Pinpoint the cell where the given text exists, returning its [x, y] midpoint coordinate. 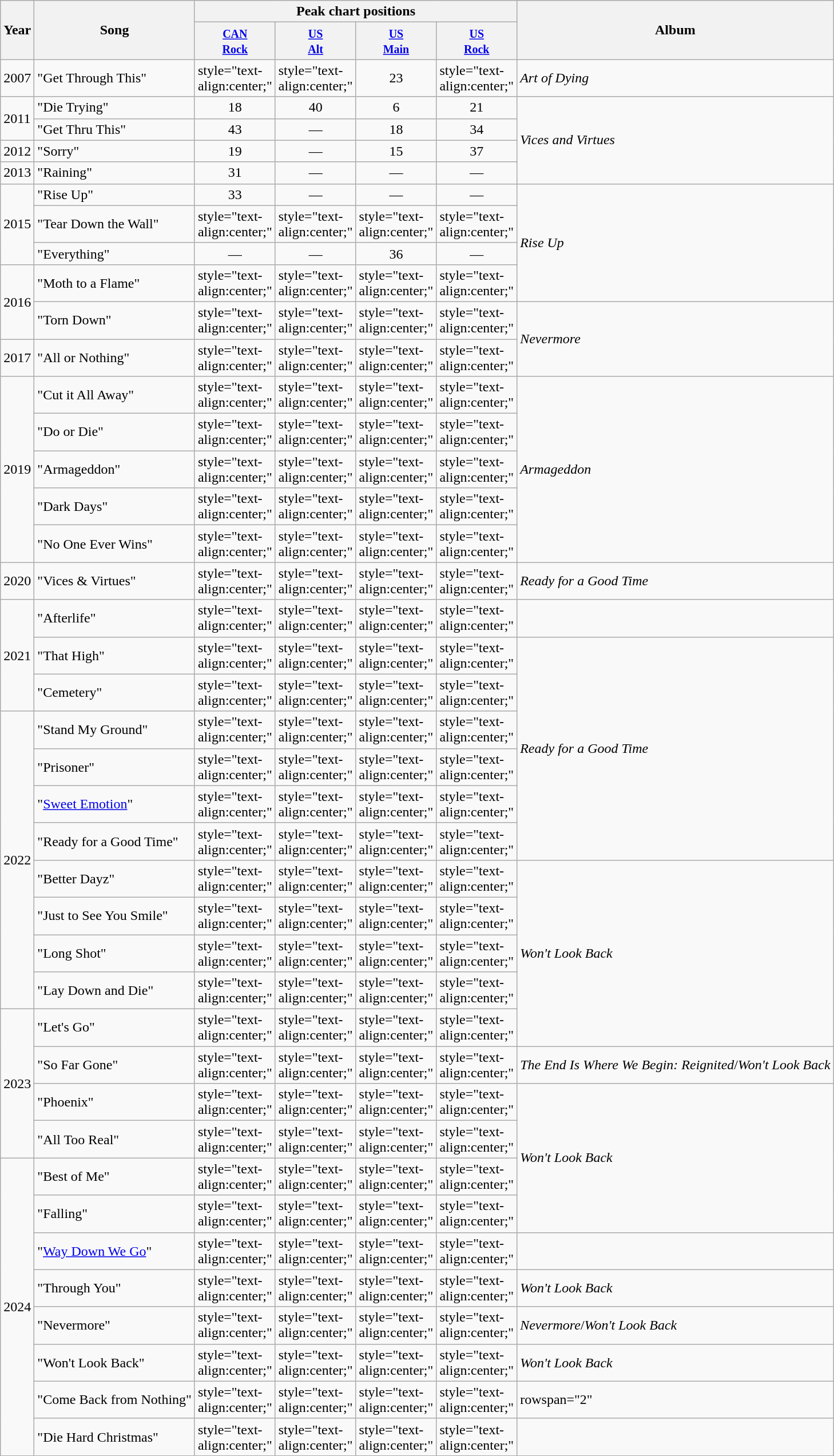
"Long Shot" [114, 953]
"Best of Me" [114, 1176]
"Cut it All Away" [114, 395]
2021 [17, 656]
"Get Thru This" [114, 129]
USMain [396, 41]
43 [235, 129]
"Vices & Virtues" [114, 581]
23 [396, 78]
"Better Dayz" [114, 879]
The End Is Where We Begin: Reignited/Won't Look Back [675, 1065]
33 [235, 195]
Vices and Virtues [675, 140]
"Sweet Emotion" [114, 804]
"Dark Days" [114, 507]
2023 [17, 1084]
"Phoenix" [114, 1102]
"Nevermore" [114, 1325]
Nevermore [675, 339]
2019 [17, 469]
2022 [17, 860]
rowspan="2" [675, 1399]
2017 [17, 357]
Peak chart positions [356, 11]
"That High" [114, 656]
19 [235, 151]
"Get Through This" [114, 78]
"Tear Down the Wall" [114, 224]
34 [477, 129]
"All or Nothing" [114, 357]
"No One Ever Wins" [114, 543]
"Stand My Ground" [114, 730]
"Lay Down and Die" [114, 991]
Art of Dying [675, 78]
"Just to See You Smile" [114, 915]
Rise Up [675, 243]
2024 [17, 1307]
CANRock [235, 41]
"Prisoner" [114, 767]
Song [114, 30]
2012 [17, 151]
"So Far Gone" [114, 1065]
2011 [17, 118]
2015 [17, 224]
40 [316, 108]
"Torn Down" [114, 320]
"Armageddon" [114, 469]
"All Too Real" [114, 1140]
2016 [17, 301]
Armageddon [675, 469]
37 [477, 151]
Nevermore/Won't Look Back [675, 1325]
"Die Trying" [114, 108]
2020 [17, 581]
USRock [477, 41]
2013 [17, 173]
"Sorry" [114, 151]
36 [396, 253]
2007 [17, 78]
"Do or Die" [114, 433]
"Everything" [114, 253]
"Ready for a Good Time" [114, 841]
"Won't Look Back" [114, 1363]
"Moth to a Flame" [114, 283]
Album [675, 30]
"Come Back from Nothing" [114, 1399]
"Rise Up" [114, 195]
21 [477, 108]
"Raining" [114, 173]
"Way Down We Go" [114, 1251]
USAlt [316, 41]
31 [235, 173]
15 [396, 151]
"Through You" [114, 1288]
6 [396, 108]
Year [17, 30]
"Falling" [114, 1214]
"Afterlife" [114, 618]
"Die Hard Christmas" [114, 1437]
"Cemetery" [114, 692]
"Let's Go" [114, 1027]
